Return (X, Y) of the center of cell containing provided text 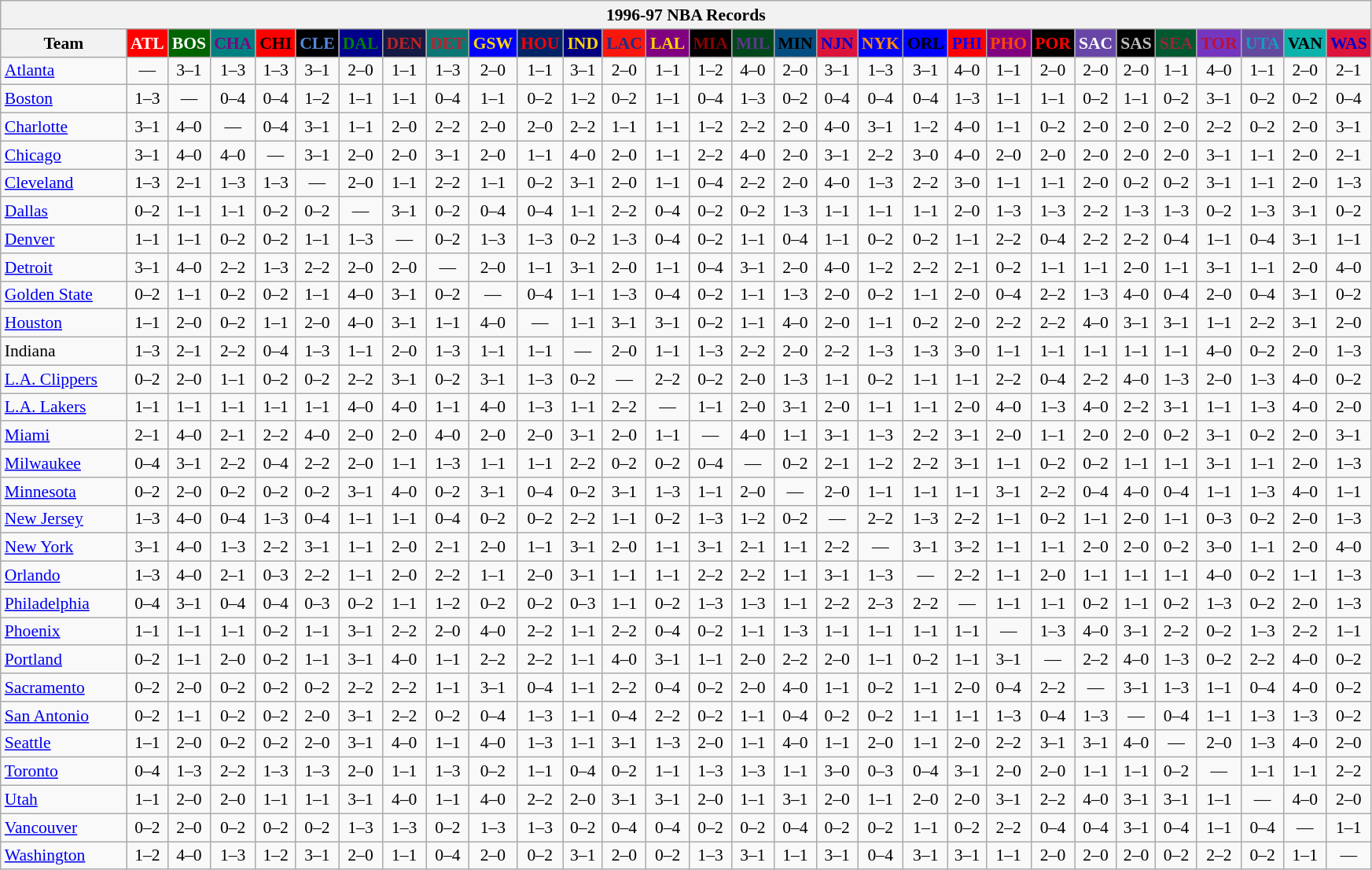
Washington (64, 856)
SAS (1136, 43)
1996-97 NBA Records (686, 15)
Cleveland (64, 183)
WAS (1349, 43)
Toronto (64, 772)
New York (64, 547)
MIL (753, 43)
Milwaukee (64, 463)
Charlotte (64, 127)
NJN (837, 43)
Atlanta (64, 71)
TOR (1219, 43)
PHO (1008, 43)
PHI (967, 43)
ATL (148, 43)
LAL (668, 43)
L.A. Lakers (64, 407)
Denver (64, 239)
IND (583, 43)
MIN (795, 43)
BOS (189, 43)
2–3 (881, 603)
New Jersey (64, 519)
CHI (275, 43)
CLE (318, 43)
SEA (1176, 43)
Miami (64, 436)
Golden State (64, 295)
Seattle (64, 743)
GSW (494, 43)
Phoenix (64, 632)
DET (448, 43)
Detroit (64, 267)
UTA (1263, 43)
DEN (404, 43)
Portland (64, 660)
LAC (624, 43)
Sacramento (64, 688)
HOU (539, 43)
Orlando (64, 576)
San Antonio (64, 716)
L.A. Clippers (64, 379)
DAL (361, 43)
Utah (64, 800)
ORL (926, 43)
Indiana (64, 352)
3–2 (967, 547)
MIA (710, 43)
Boston (64, 99)
POR (1053, 43)
SAC (1096, 43)
Dallas (64, 212)
CHA (233, 43)
NYK (881, 43)
Team (64, 43)
VAN (1305, 43)
Minnesota (64, 492)
Houston (64, 323)
Philadelphia (64, 603)
Vancouver (64, 828)
Chicago (64, 155)
